Identify which cell holds the provided text, then report its [x, y] central coordinate. 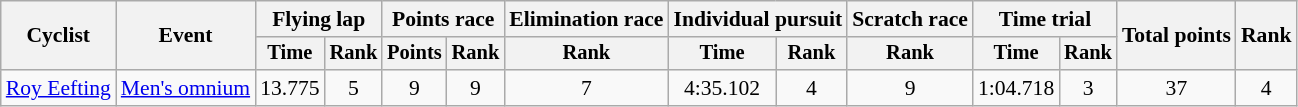
37 [1176, 88]
Points race [443, 19]
Elimination race [586, 19]
Time trial [1045, 19]
Event [186, 36]
Scratch race [910, 19]
1:04.718 [1016, 88]
4:35.102 [722, 88]
Points [414, 54]
7 [586, 88]
Cyclist [58, 36]
13.775 [290, 88]
5 [354, 88]
Flying lap [318, 19]
Roy Eefting [58, 88]
Individual pursuit [758, 19]
3 [1088, 88]
Men's omnium [186, 88]
Total points [1176, 36]
